Scan for the cell matching the given text and deliver its (X, Y) coordinate at center. 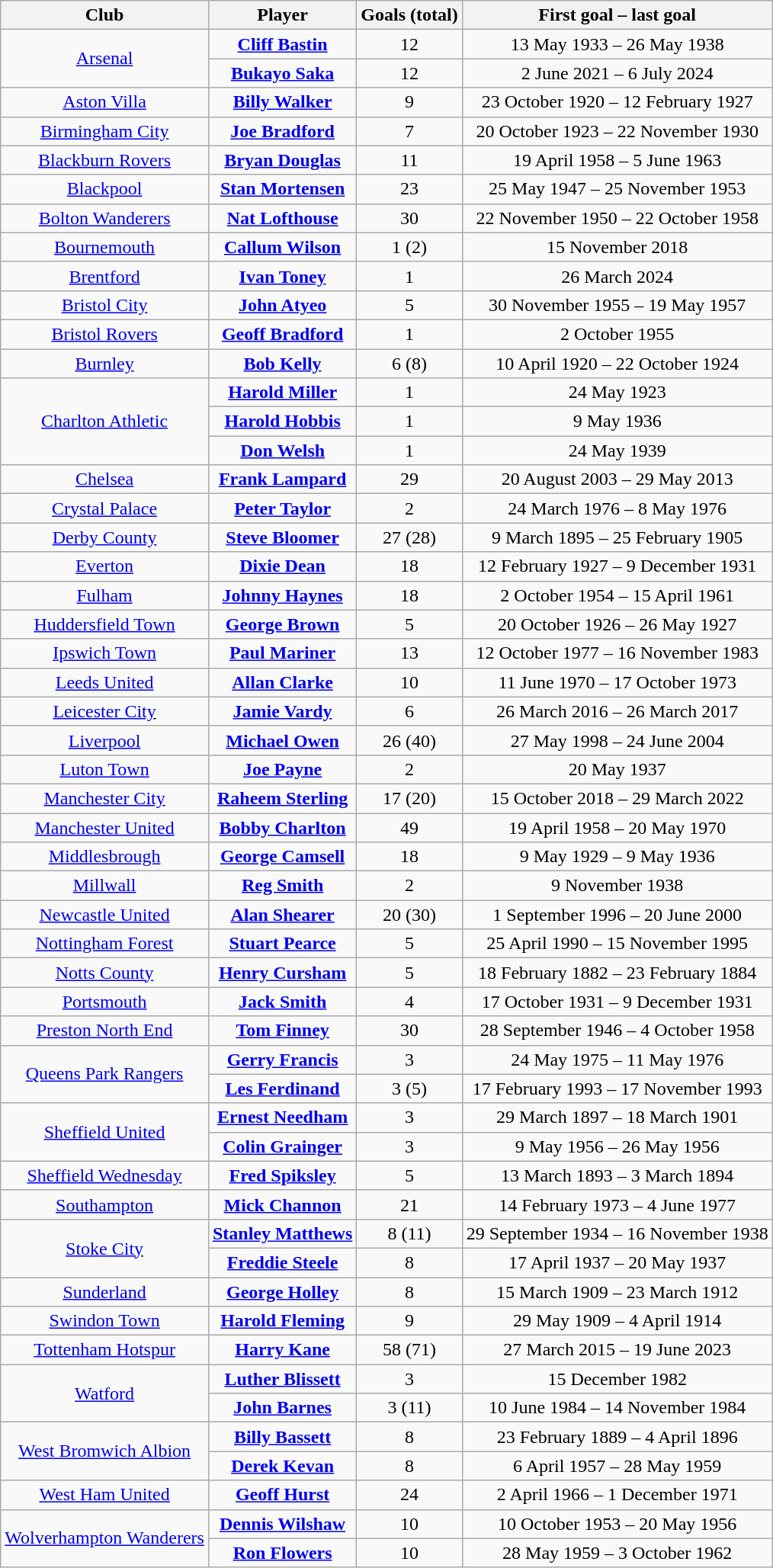
Don Welsh (282, 451)
Portsmouth (105, 1002)
Peter Taylor (282, 508)
Liverpool (105, 740)
15 October 2018 – 29 March 2022 (617, 798)
Nottingham Forest (105, 944)
13 (409, 653)
30 November 1955 – 19 May 1957 (617, 305)
Chelsea (105, 479)
11 June 1970 – 17 October 1973 (617, 682)
John Barnes (282, 1408)
24 May 1975 – 11 May 1976 (617, 1060)
Blackburn Rovers (105, 160)
6 April 1957 – 28 May 1959 (617, 1466)
Fred Spiksley (282, 1175)
Stan Mortensen (282, 189)
Bryan Douglas (282, 160)
29 March 1897 – 18 March 1901 (617, 1117)
Watford (105, 1393)
Goals (total) (409, 15)
20 August 2003 – 29 May 2013 (617, 479)
Ernest Needham (282, 1117)
Burnley (105, 364)
24 March 1976 – 8 May 1976 (617, 508)
Bristol Rovers (105, 334)
Billy Bassett (282, 1437)
Arsenal (105, 59)
15 December 1982 (617, 1379)
Notts County (105, 973)
Ron Flowers (282, 1553)
Paul Mariner (282, 653)
1 September 1996 – 20 June 2000 (617, 915)
Leicester City (105, 711)
Manchester United (105, 827)
Bob Kelly (282, 364)
Charlton Athletic (105, 422)
John Atyeo (282, 305)
26 March 2024 (617, 276)
Harold Hobbis (282, 422)
9 May 1956 – 26 May 1956 (617, 1146)
Henry Cursham (282, 973)
Gerry Francis (282, 1060)
2 October 1955 (617, 334)
20 (30) (409, 915)
Callum Wilson (282, 247)
Colin Grainger (282, 1146)
27 March 2015 – 19 June 2023 (617, 1350)
Stoke City (105, 1248)
11 (409, 160)
24 (409, 1495)
Bolton Wanderers (105, 218)
12 February 1927 – 9 December 1931 (617, 566)
9 November 1938 (617, 886)
49 (409, 827)
Raheem Sterling (282, 798)
Luton Town (105, 769)
Ivan Toney (282, 276)
24 May 1923 (617, 393)
Southampton (105, 1204)
Les Ferdinand (282, 1089)
28 September 1946 – 4 October 1958 (617, 1031)
58 (71) (409, 1350)
Club (105, 15)
27 May 1998 – 24 June 2004 (617, 740)
Preston North End (105, 1031)
Middlesbrough (105, 857)
Geoff Hurst (282, 1495)
Mick Channon (282, 1204)
22 November 1950 – 22 October 1958 (617, 218)
26 March 2016 – 26 March 2017 (617, 711)
Alan Shearer (282, 915)
Queens Park Rangers (105, 1074)
Harry Kane (282, 1350)
14 February 1973 – 4 June 1977 (617, 1204)
Dixie Dean (282, 566)
2 October 1954 – 15 April 1961 (617, 595)
Newcastle United (105, 915)
8 (11) (409, 1233)
23 October 1920 – 12 February 1927 (617, 102)
15 November 2018 (617, 247)
Bobby Charlton (282, 827)
9 March 1895 – 25 February 1905 (617, 537)
25 May 1947 – 25 November 1953 (617, 189)
25 April 1990 – 15 November 1995 (617, 944)
9 May 1929 – 9 May 1936 (617, 857)
28 May 1959 – 3 October 1962 (617, 1553)
13 March 1893 – 3 March 1894 (617, 1175)
Johnny Haynes (282, 595)
Harold Miller (282, 393)
6 (8) (409, 364)
21 (409, 1204)
12 October 1977 – 16 November 1983 (617, 653)
Bristol City (105, 305)
Cliff Bastin (282, 44)
Harold Fleming (282, 1321)
Everton (105, 566)
29 May 1909 – 4 April 1914 (617, 1321)
7 (409, 131)
Nat Lofthouse (282, 218)
3 (5) (409, 1089)
Steve Bloomer (282, 537)
First goal – last goal (617, 15)
Tom Finney (282, 1031)
Joe Bradford (282, 131)
Leeds United (105, 682)
Joe Payne (282, 769)
Stuart Pearce (282, 944)
29 September 1934 – 16 November 1938 (617, 1233)
Freddie Steele (282, 1262)
Ipswich Town (105, 653)
20 May 1937 (617, 769)
Michael Owen (282, 740)
Derby County (105, 537)
Jack Smith (282, 1002)
Tottenham Hotspur (105, 1350)
Sheffield United (105, 1132)
Bournemouth (105, 247)
West Bromwich Albion (105, 1451)
Bukayo Saka (282, 73)
Sheffield Wednesday (105, 1175)
24 May 1939 (617, 451)
George Camsell (282, 857)
18 February 1882 – 23 February 1884 (617, 973)
10 June 1984 – 14 November 1984 (617, 1408)
9 May 1936 (617, 422)
Derek Kevan (282, 1466)
19 April 1958 – 5 June 1963 (617, 160)
Jamie Vardy (282, 711)
Crystal Palace (105, 508)
George Holley (282, 1292)
3 (11) (409, 1408)
Fulham (105, 595)
Stanley Matthews (282, 1233)
13 May 1933 – 26 May 1938 (617, 44)
Billy Walker (282, 102)
29 (409, 479)
17 October 1931 – 9 December 1931 (617, 1002)
Manchester City (105, 798)
4 (409, 1002)
20 October 1923 – 22 November 1930 (617, 131)
17 (20) (409, 798)
17 February 1993 – 17 November 1993 (617, 1089)
23 February 1889 – 4 April 1896 (617, 1437)
20 October 1926 – 26 May 1927 (617, 624)
Dennis Wilshaw (282, 1524)
Swindon Town (105, 1321)
Player (282, 15)
10 October 1953 – 20 May 1956 (617, 1524)
Sunderland (105, 1292)
23 (409, 189)
Reg Smith (282, 886)
Wolverhampton Wanderers (105, 1538)
Millwall (105, 886)
Frank Lampard (282, 479)
George Brown (282, 624)
6 (409, 711)
Huddersfield Town (105, 624)
Brentford (105, 276)
2 June 2021 – 6 July 2024 (617, 73)
17 April 1937 – 20 May 1937 (617, 1262)
10 April 1920 – 22 October 1924 (617, 364)
Aston Villa (105, 102)
15 March 1909 – 23 March 1912 (617, 1292)
Geoff Bradford (282, 334)
1 (2) (409, 247)
26 (40) (409, 740)
19 April 1958 – 20 May 1970 (617, 827)
Birmingham City (105, 131)
27 (28) (409, 537)
2 April 1966 – 1 December 1971 (617, 1495)
Luther Blissett (282, 1379)
Allan Clarke (282, 682)
Blackpool (105, 189)
West Ham United (105, 1495)
